Identify which cell holds the provided text, then report its (X, Y) central coordinate. 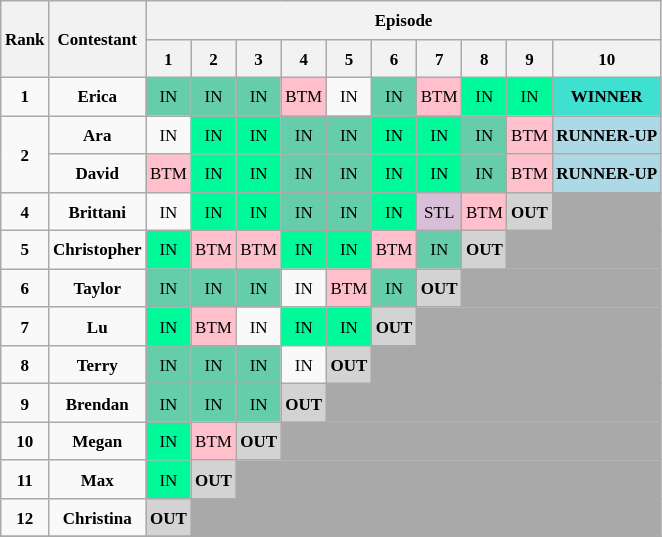
Contestant (98, 40)
3 (258, 58)
Lu (98, 326)
Rank (25, 40)
Ara (98, 135)
Max (98, 480)
STL (440, 212)
Taylor (98, 288)
Brittani (98, 212)
WINNER (606, 97)
11 (25, 480)
Megan (98, 441)
David (98, 173)
Christopher (98, 250)
Erica (98, 97)
12 (25, 518)
Episode (404, 20)
Brendan (98, 403)
Christina (98, 518)
Terry (98, 365)
